Locate the cell with the specified text and output its (x, y) center coordinate. 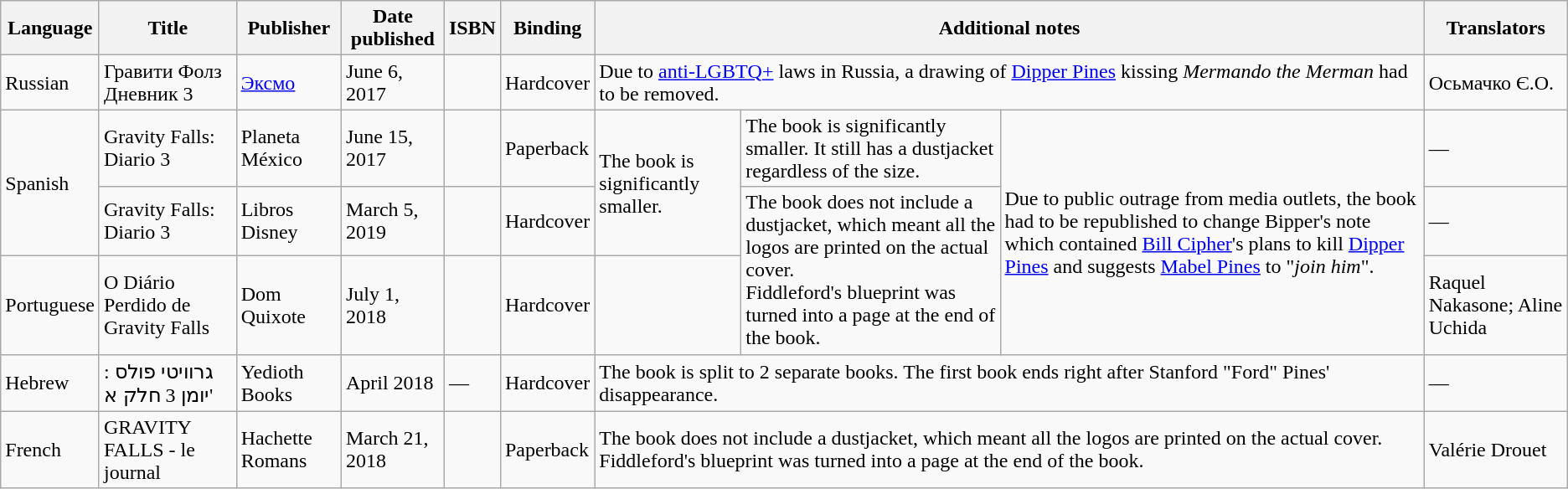
July 1, 2018 (392, 305)
Portuguese (50, 305)
Publisher (288, 28)
Spanish (50, 183)
Binding (547, 28)
Additional notes (1009, 28)
Dom Quixote (288, 305)
Libros Disney (288, 221)
The book is significantly smaller. (668, 183)
O Diário Perdido de Gravity Falls (168, 305)
Raquel Nakasone; Aline Uchida (1496, 305)
Valérie Drouet (1496, 450)
Осьмачко Є.О. (1496, 82)
גרוויטי פולס : יומן 3 חלק א' (168, 383)
June 6, 2017 (392, 82)
Yedioth Books (288, 383)
French (50, 450)
Гравити Фолз Дневник 3 (168, 82)
Translators (1496, 28)
GRAVITY FALLS - le journal (168, 450)
March 21, 2018 (392, 450)
Date published (392, 28)
Language (50, 28)
Hachette Romans (288, 450)
Planeta México (288, 148)
June 15, 2017 (392, 148)
Эксмо (288, 82)
ISBN (472, 28)
The book is significantly smaller. It still has a dustjacket regardless of the size. (871, 148)
Russian (50, 82)
April 2018 (392, 383)
March 5, 2019 (392, 221)
Due to anti-LGBTQ+ laws in Russia, a drawing of Dipper Pines kissing Mermando the Merman had to be removed. (1009, 82)
Hebrew (50, 383)
The book is split to 2 separate books. The first book ends right after Stanford "Ford" Pines' disappearance. (1009, 383)
Title (168, 28)
